For the text-containing cell, return its midpoint in [x, y] coordinate format. 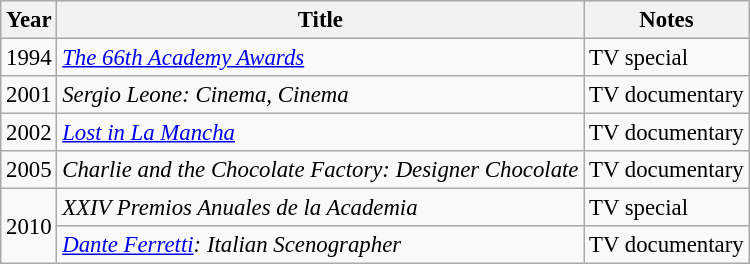
2010 [29, 226]
Year [29, 20]
2001 [29, 95]
2005 [29, 170]
Sergio Leone: Cinema, Cinema [320, 95]
The 66th Academy Awards [320, 58]
Charlie and the Chocolate Factory: Designer Chocolate [320, 170]
XXIV Premios Anuales de la Academia [320, 208]
Lost in La Mancha [320, 133]
Dante Ferretti: Italian Scenographer [320, 245]
1994 [29, 58]
Title [320, 20]
Notes [666, 20]
2002 [29, 133]
